Output the (x, y) coordinate of the center of the cell containing the given text.  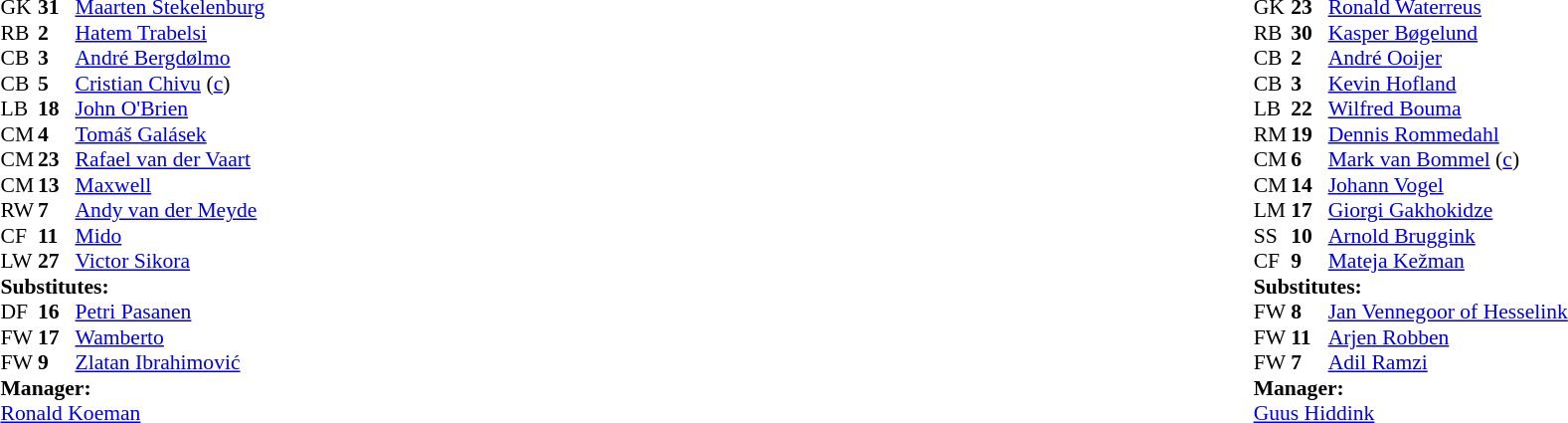
16 (57, 312)
14 (1309, 185)
Mark van Bommel (c) (1448, 160)
Jan Vennegoor of Hesselink (1448, 312)
Victor Sikora (171, 262)
DF (19, 312)
Tomáš Galásek (171, 134)
John O'Brien (171, 108)
Wilfred Bouma (1448, 108)
Arnold Bruggink (1448, 236)
SS (1273, 236)
18 (57, 108)
Rafael van der Vaart (171, 160)
27 (57, 262)
Andy van der Meyde (171, 210)
6 (1309, 160)
Adil Ramzi (1448, 363)
Kasper Bøgelund (1448, 33)
19 (1309, 134)
10 (1309, 236)
RW (19, 210)
8 (1309, 312)
Kevin Hofland (1448, 84)
23 (57, 160)
Zlatan Ibrahimović (171, 363)
André Ooijer (1448, 59)
Cristian Chivu (c) (171, 84)
Dennis Rommedahl (1448, 134)
Maxwell (171, 185)
RM (1273, 134)
Wamberto (171, 337)
Petri Pasanen (171, 312)
5 (57, 84)
LW (19, 262)
13 (57, 185)
LM (1273, 210)
André Bergdølmo (171, 59)
22 (1309, 108)
Hatem Trabelsi (171, 33)
Arjen Robben (1448, 337)
Johann Vogel (1448, 185)
Mido (171, 236)
Mateja Kežman (1448, 262)
30 (1309, 33)
Giorgi Gakhokidze (1448, 210)
4 (57, 134)
